Return (x, y) of the center of cell containing provided text 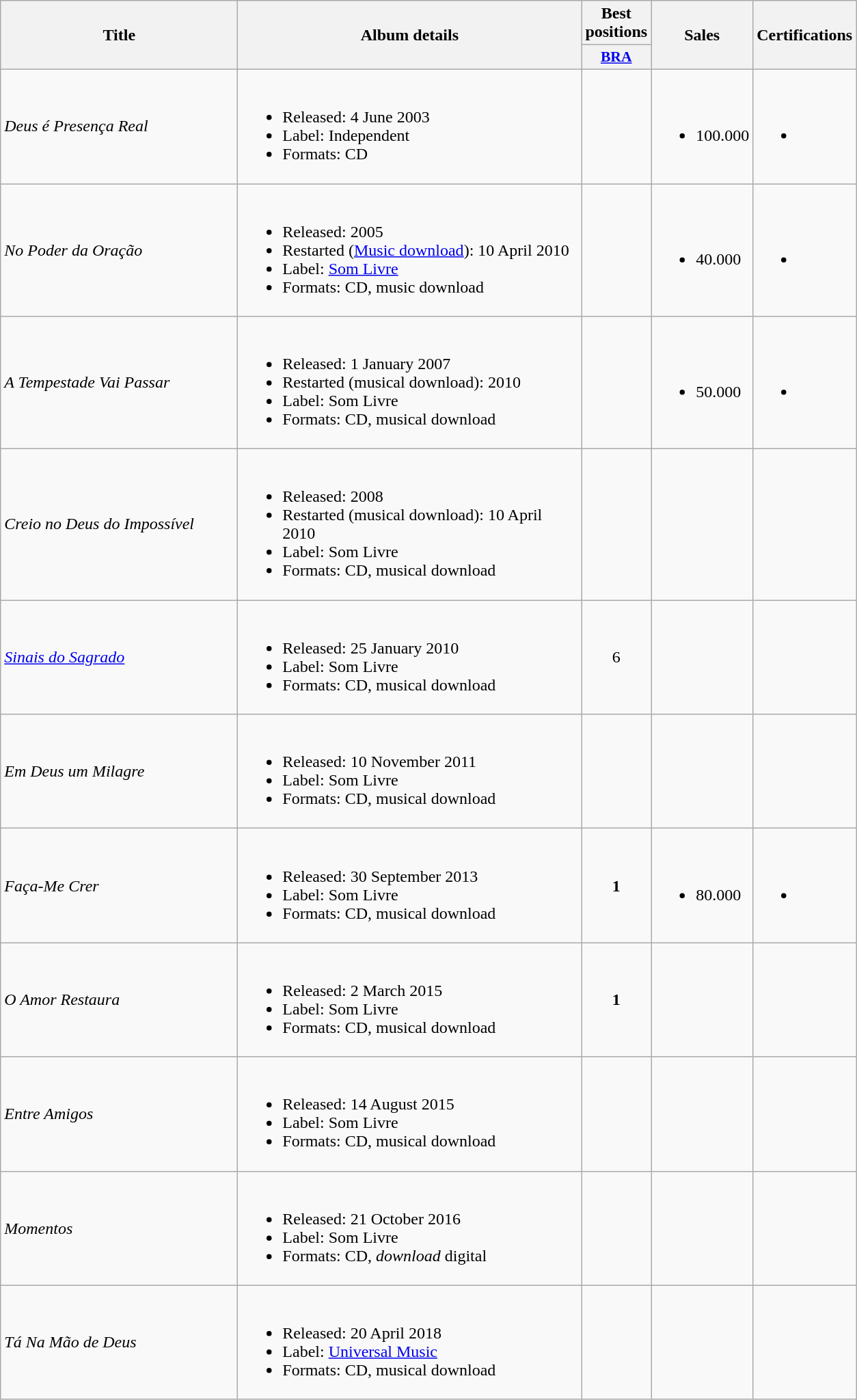
A Tempestade Vai Passar (119, 383)
Released: 14 August 2015Label: Som LivreFormats: CD, musical download (410, 1114)
Tá Na Mão de Deus (119, 1343)
Released: 2008Restarted (musical download): 10 April 2010Label: Som LivreFormats: CD, musical download (410, 525)
Best positions (616, 23)
Sinais do Sagrado (119, 658)
Em Deus um Milagre (119, 771)
Entre Amigos (119, 1114)
Released: 21 October 2016Label: Som LivreFormats: CD, download digital (410, 1228)
Released: 25 January 2010Label: Som LivreFormats: CD, musical download (410, 658)
No Poder da Oração (119, 250)
6 (616, 658)
Released: 30 September 2013Label: Som LivreFormats: CD, musical download (410, 886)
Faça-Me Crer (119, 886)
Released: 2 March 2015Label: Som LivreFormats: CD, musical download (410, 999)
Released: 20 April 2018Label: Universal MusicFormats: CD, musical download (410, 1343)
50.000 (703, 383)
100.000 (703, 126)
Released: 1 January 2007Restarted (musical download): 2010Label: Som LivreFormats: CD, musical download (410, 383)
40.000 (703, 250)
Released: 2005Restarted (Music download): 10 April 2010Label: Som LivreFormats: CD, music download (410, 250)
Released: 10 November 2011Label: Som LivreFormats: CD, musical download (410, 771)
Creio no Deus do Impossível (119, 525)
80.000 (703, 886)
Released: 4 June 2003Label: IndependentFormats: CD (410, 126)
Sales (703, 36)
Momentos (119, 1228)
Certifications (805, 36)
BRA (616, 57)
Deus é Presença Real (119, 126)
Title (119, 36)
Album details (410, 36)
O Amor Restaura (119, 999)
